Scan for the cell matching the given text and deliver its [x, y] coordinate at center. 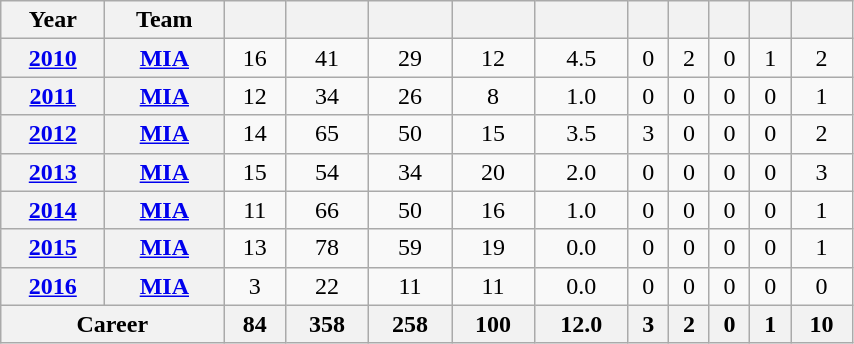
41 [328, 58]
54 [328, 172]
2016 [53, 286]
19 [494, 248]
84 [255, 324]
26 [410, 96]
12.0 [581, 324]
10 [822, 324]
2014 [53, 210]
13 [255, 248]
4.5 [581, 58]
29 [410, 58]
2010 [53, 58]
258 [410, 324]
2015 [53, 248]
78 [328, 248]
Team [164, 20]
Year [53, 20]
22 [328, 286]
8 [494, 96]
66 [328, 210]
100 [494, 324]
20 [494, 172]
2013 [53, 172]
358 [328, 324]
2011 [53, 96]
65 [328, 134]
2.0 [581, 172]
59 [410, 248]
Career [112, 324]
14 [255, 134]
2012 [53, 134]
3.5 [581, 134]
